Capture the cell that displays the provided text and extract its [x, y] central coordinate. 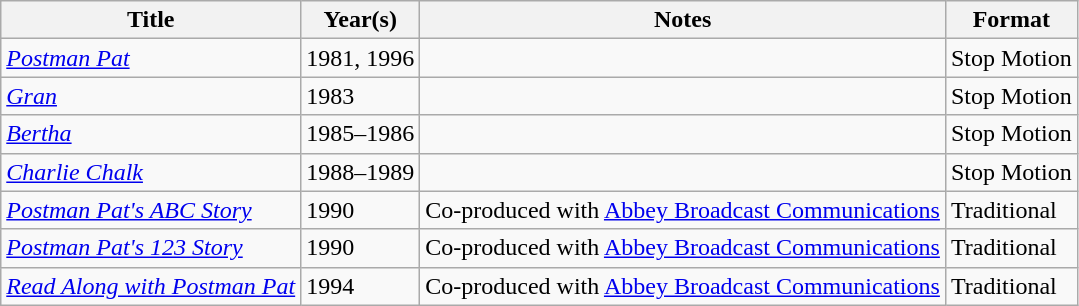
Year(s) [360, 20]
Postman Pat's ABC Story [151, 210]
Postman Pat's 123 Story [151, 248]
Read Along with Postman Pat [151, 286]
Postman Pat [151, 58]
1981, 1996 [360, 58]
1985–1986 [360, 134]
1994 [360, 286]
Gran [151, 96]
1983 [360, 96]
Title [151, 20]
Notes [683, 20]
Format [1011, 20]
Charlie Chalk [151, 172]
Bertha [151, 134]
1988–1989 [360, 172]
